Pinpoint the cell where the given text exists, returning its [X, Y] midpoint coordinate. 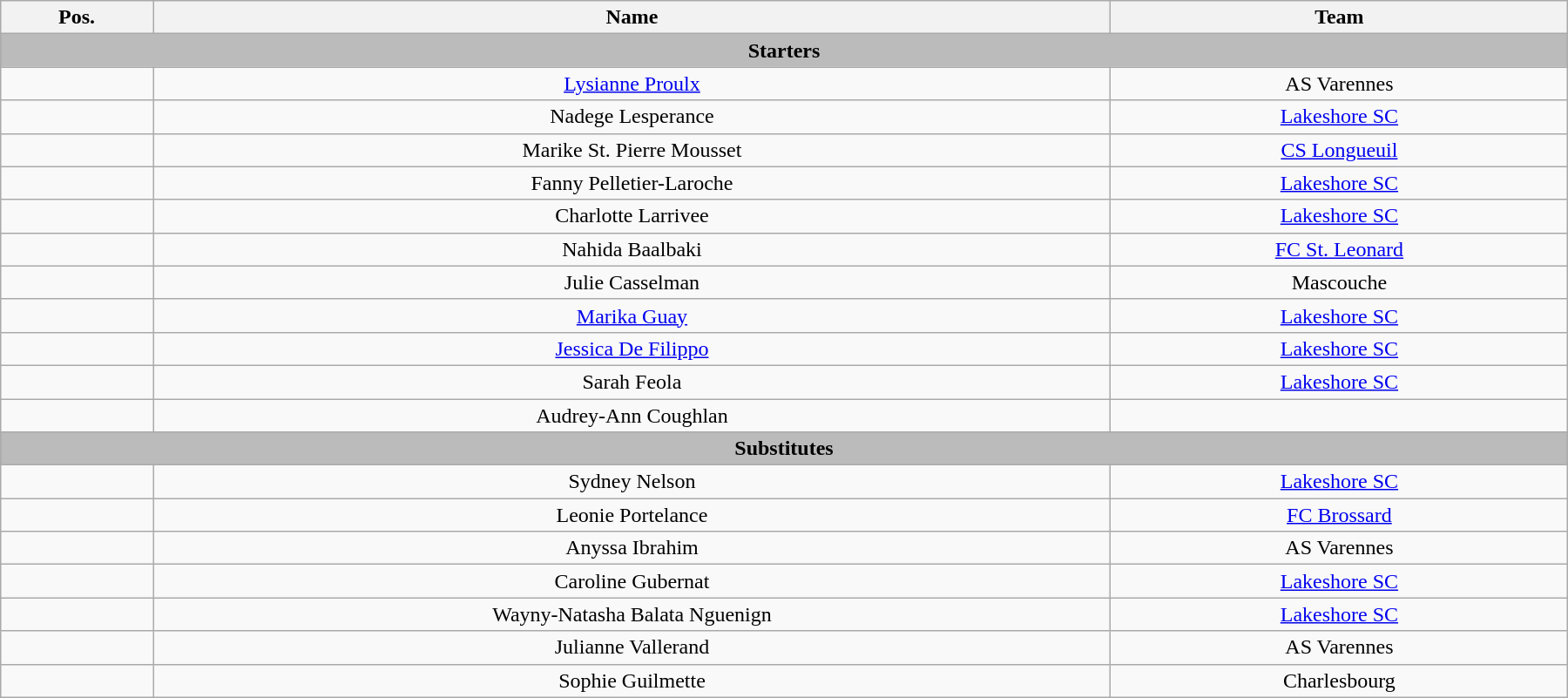
Julie Casselman [632, 282]
Mascouche [1340, 282]
Caroline Gubernat [632, 581]
Sophie Guilmette [632, 681]
Charlesbourg [1340, 681]
Pos. [77, 17]
Name [632, 17]
Anyssa Ibrahim [632, 548]
Audrey-Ann Coughlan [632, 416]
Sydney Nelson [632, 482]
FC St. Leonard [1340, 249]
Substitutes [784, 449]
Marike St. Pierre Mousset [632, 150]
Wayny-Natasha Balata Nguenign [632, 614]
Fanny Pelletier-Laroche [632, 183]
Jessica De Filippo [632, 349]
Leonie Portelance [632, 515]
Nahida Baalbaki [632, 249]
FC Brossard [1340, 515]
Sarah Feola [632, 382]
CS Longueuil [1340, 150]
Nadege Lesperance [632, 117]
Lysianne Proulx [632, 84]
Marika Guay [632, 315]
Julianne Vallerand [632, 647]
Starters [784, 51]
Charlotte Larrivee [632, 216]
Team [1340, 17]
